Return (X, Y) of the center of cell containing provided text 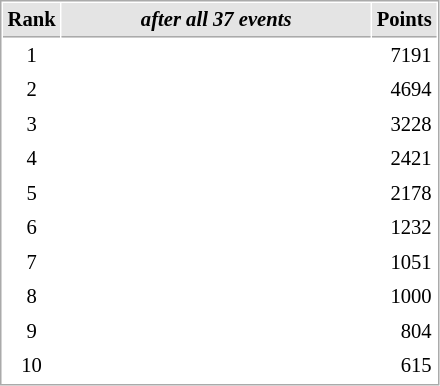
3228 (404, 124)
804 (404, 332)
2421 (404, 158)
7191 (404, 56)
Rank (32, 20)
10 (32, 366)
Points (404, 20)
5 (32, 194)
4694 (404, 90)
7 (32, 262)
4 (32, 158)
2178 (404, 194)
1051 (404, 262)
1 (32, 56)
1232 (404, 228)
after all 37 events (216, 20)
3 (32, 124)
6 (32, 228)
1000 (404, 296)
9 (32, 332)
8 (32, 296)
615 (404, 366)
2 (32, 90)
